Return the (X, Y) coordinate for the center point of the cell that contains the specified text.  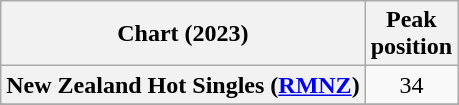
New Zealand Hot Singles (RMNZ) (183, 85)
34 (411, 85)
Chart (2023) (183, 34)
Peakposition (411, 34)
